Return [x, y] of the center of cell containing provided text 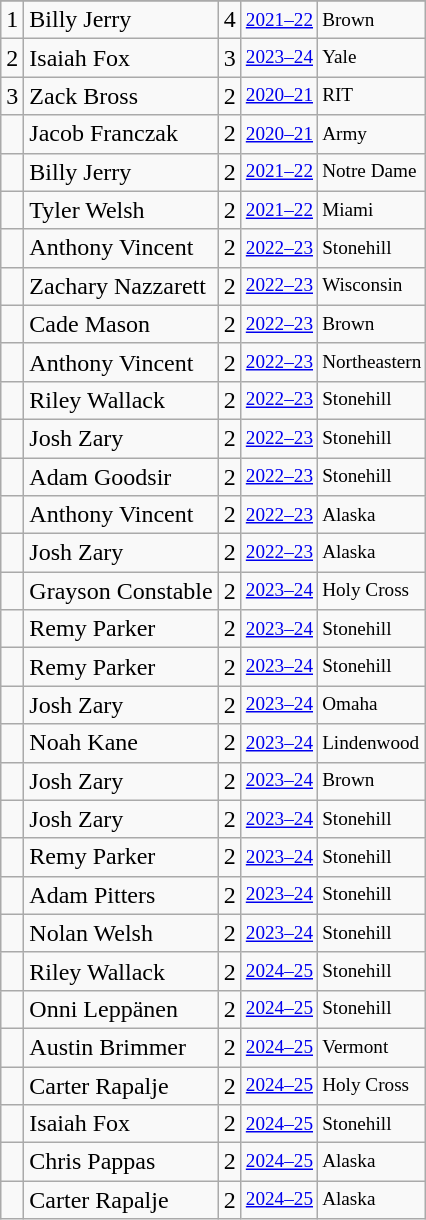
Cade Mason [121, 324]
Austin Brimmer [121, 1047]
1 [12, 20]
Miami [372, 210]
Yale [372, 58]
Omaha [372, 705]
Notre Dame [372, 172]
4 [230, 20]
Zachary Nazzarett [121, 286]
Adam Pitters [121, 895]
Grayson Constable [121, 591]
Jacob Franczak [121, 134]
Army [372, 134]
Zack Bross [121, 96]
Northeastern [372, 362]
Vermont [372, 1047]
Wisconsin [372, 286]
Lindenwood [372, 743]
RIT [372, 96]
Nolan Welsh [121, 933]
Noah Kane [121, 743]
Tyler Welsh [121, 210]
Onni Leppänen [121, 1009]
Chris Pappas [121, 1162]
Adam Goodsir [121, 477]
